Provide the (X, Y) coordinate of the cell's center where the given text is located.  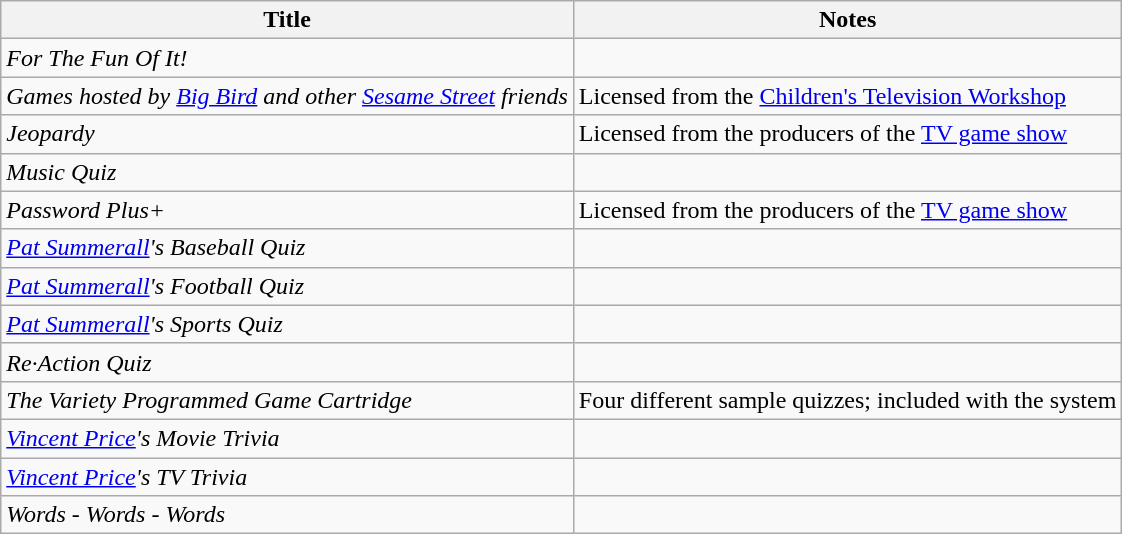
Notes (848, 20)
Pat Summerall's Football Quiz (288, 286)
Re·Action Quiz (288, 362)
Music Quiz (288, 172)
For The Fun Of It! (288, 58)
Pat Summerall's Baseball Quiz (288, 248)
The Variety Programmed Game Cartridge (288, 400)
Title (288, 20)
Vincent Price's TV Trivia (288, 477)
Jeopardy (288, 134)
Four different sample quizzes; included with the system (848, 400)
Vincent Price's Movie Trivia (288, 438)
Password Plus+ (288, 210)
Licensed from the Children's Television Workshop (848, 96)
Pat Summerall's Sports Quiz (288, 324)
Games hosted by Big Bird and other Sesame Street friends (288, 96)
Words - Words - Words (288, 515)
